For the text-containing cell, return its midpoint in (X, Y) coordinate format. 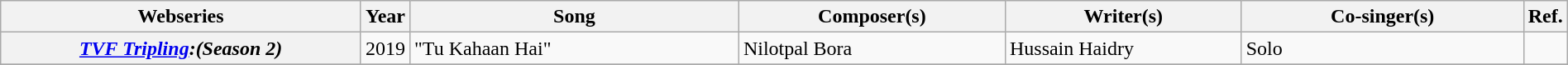
Co-singer(s) (1383, 17)
"Tu Kahaan Hai" (575, 48)
Webseries (181, 17)
TVF Tripling:(Season 2) (181, 48)
Song (575, 17)
2019 (385, 48)
Writer(s) (1123, 17)
Composer(s) (872, 17)
Solo (1383, 48)
Year (385, 17)
Ref. (1545, 17)
Hussain Haidry (1123, 48)
Nilotpal Bora (872, 48)
